Return (x, y) of the center of cell containing provided text 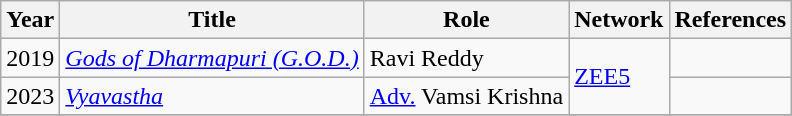
2023 (30, 96)
ZEE5 (619, 77)
Gods of Dharmapuri (G.O.D.) (212, 58)
Year (30, 20)
Ravi Reddy (466, 58)
Vyavastha (212, 96)
References (730, 20)
2019 (30, 58)
Role (466, 20)
Title (212, 20)
Network (619, 20)
Adv. Vamsi Krishna (466, 96)
